Capture the cell that displays the provided text and extract its [X, Y] central coordinate. 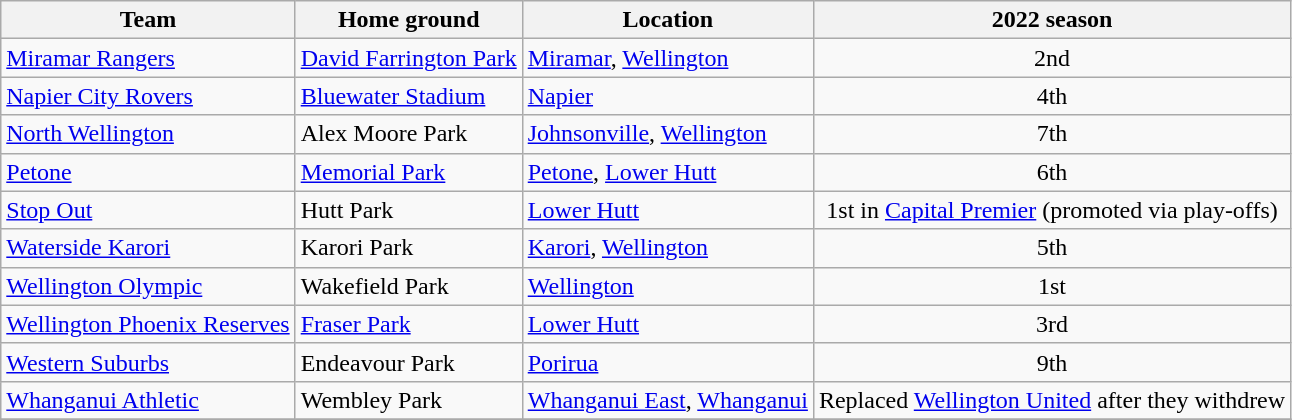
2022 season [1052, 20]
Petone, Lower Hutt [668, 172]
5th [1052, 248]
Miramar, Wellington [668, 58]
9th [1052, 362]
Napier [668, 96]
Wellington Phoenix Reserves [148, 324]
Karori Park [408, 248]
Miramar Rangers [148, 58]
Wellington Olympic [148, 286]
1st [1052, 286]
Waterside Karori [148, 248]
Alex Moore Park [408, 134]
Karori, Wellington [668, 248]
Whanganui East, Whanganui [668, 400]
Whanganui Athletic [148, 400]
Fraser Park [408, 324]
Stop Out [148, 210]
6th [1052, 172]
Western Suburbs [148, 362]
Memorial Park [408, 172]
North Wellington [148, 134]
7th [1052, 134]
David Farrington Park [408, 58]
1st in Capital Premier (promoted via play-offs) [1052, 210]
Location [668, 20]
Bluewater Stadium [408, 96]
4th [1052, 96]
Wellington [668, 286]
Wembley Park [408, 400]
Endeavour Park [408, 362]
Hutt Park [408, 210]
Wakefield Park [408, 286]
Replaced Wellington United after they withdrew [1052, 400]
Napier City Rovers [148, 96]
2nd [1052, 58]
Porirua [668, 362]
Home ground [408, 20]
3rd [1052, 324]
Petone [148, 172]
Team [148, 20]
Johnsonville, Wellington [668, 134]
